Return the (X, Y) coordinate for the center point of the cell that contains the specified text.  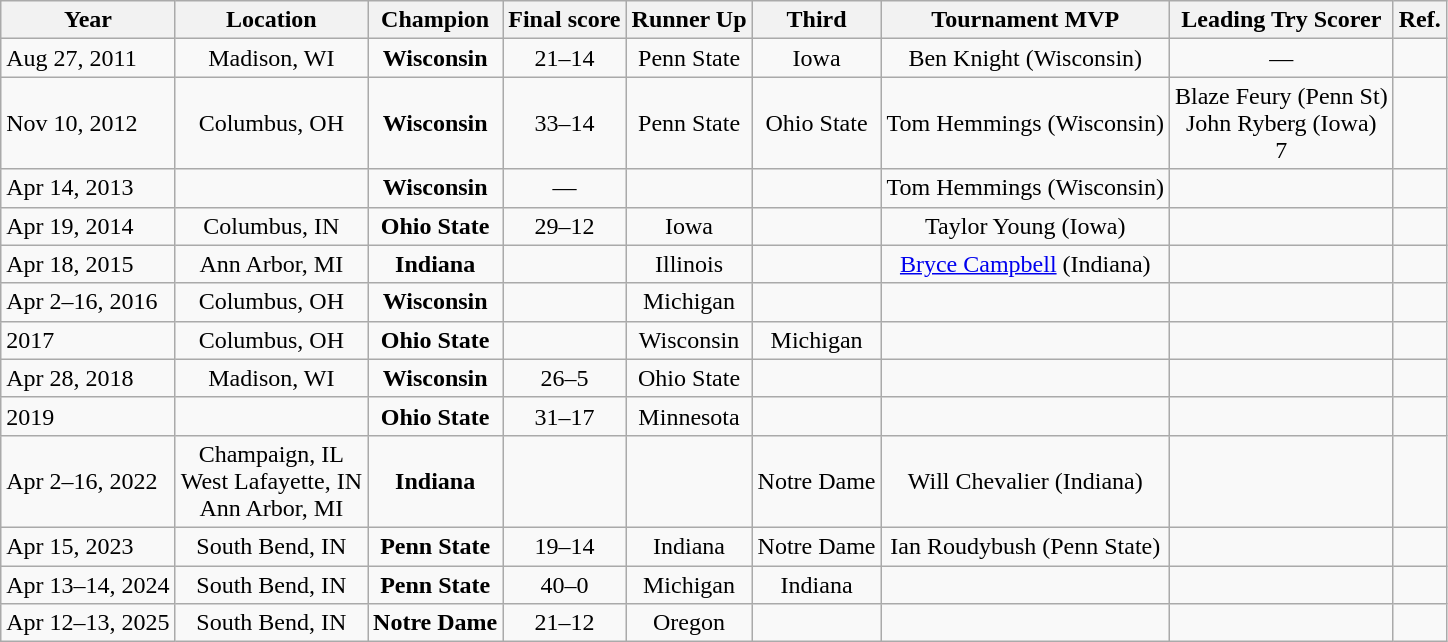
Year (88, 20)
31–17 (564, 416)
Aug 27, 2011 (88, 58)
Apr 14, 2013 (88, 188)
Apr 13–14, 2024 (88, 585)
Tournament MVP (1025, 20)
2017 (88, 340)
Apr 12–13, 2025 (88, 623)
29–12 (564, 226)
Taylor Young (Iowa) (1025, 226)
Ben Knight (Wisconsin) (1025, 58)
Blaze Feury (Penn St) John Ryberg (Iowa) 7 (1281, 123)
Location (271, 20)
Illinois (689, 264)
Apr 28, 2018 (88, 378)
Bryce Campbell (Indiana) (1025, 264)
Runner Up (689, 20)
Apr 19, 2014 (88, 226)
21–14 (564, 58)
Apr 2–16, 2022 (88, 481)
40–0 (564, 585)
Ref. (1420, 20)
Apr 2–16, 2016 (88, 302)
Apr 18, 2015 (88, 264)
33–14 (564, 123)
Ann Arbor, MI (271, 264)
Champion (436, 20)
Oregon (689, 623)
Nov 10, 2012 (88, 123)
Columbus, IN (271, 226)
26–5 (564, 378)
Final score (564, 20)
Third (816, 20)
21–12 (564, 623)
Will Chevalier (Indiana) (1025, 481)
2019 (88, 416)
Leading Try Scorer (1281, 20)
Minnesota (689, 416)
Champaign, IL West Lafayette, IN Ann Arbor, MI (271, 481)
Apr 15, 2023 (88, 546)
19–14 (564, 546)
Ian Roudybush (Penn State) (1025, 546)
